Output the [X, Y] coordinate of the center of the cell containing the given text.  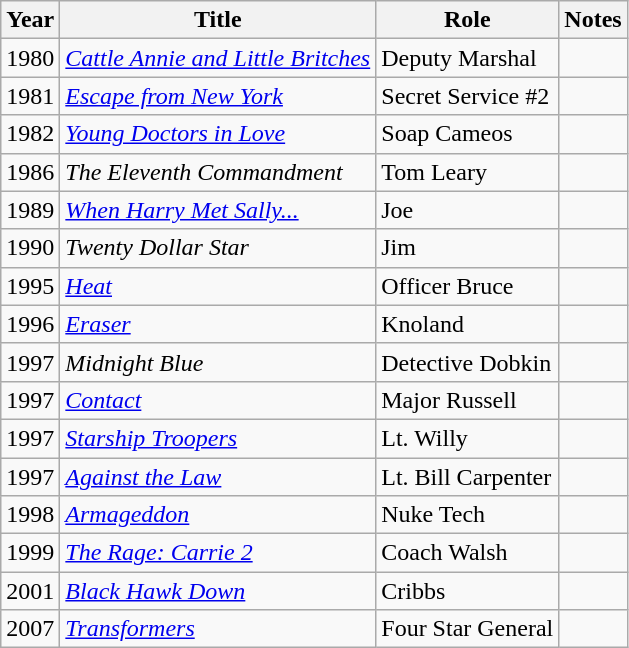
Transformers [218, 629]
Armageddon [218, 515]
Escape from New York [218, 96]
Deputy Marshal [468, 58]
Role [468, 20]
2001 [30, 591]
When Harry Met Sally... [218, 210]
1989 [30, 210]
Against the Law [218, 477]
Starship Troopers [218, 438]
The Rage: Carrie 2 [218, 553]
Young Doctors in Love [218, 134]
1995 [30, 286]
1990 [30, 248]
Lt. Bill Carpenter [468, 477]
Secret Service #2 [468, 96]
1986 [30, 172]
Joe [468, 210]
Jim [468, 248]
Coach Walsh [468, 553]
Eraser [218, 324]
Officer Bruce [468, 286]
Knoland [468, 324]
Midnight Blue [218, 362]
The Eleventh Commandment [218, 172]
Major Russell [468, 400]
1980 [30, 58]
Cribbs [468, 591]
Four Star General [468, 629]
1999 [30, 553]
1982 [30, 134]
Title [218, 20]
2007 [30, 629]
Nuke Tech [468, 515]
Year [30, 20]
1998 [30, 515]
Contact [218, 400]
Cattle Annie and Little Britches [218, 58]
Detective Dobkin [468, 362]
Heat [218, 286]
Notes [593, 20]
1981 [30, 96]
1996 [30, 324]
Twenty Dollar Star [218, 248]
Tom Leary [468, 172]
Soap Cameos [468, 134]
Lt. Willy [468, 438]
Black Hawk Down [218, 591]
